Provide the [X, Y] coordinate of the cell's center where the given text is located.  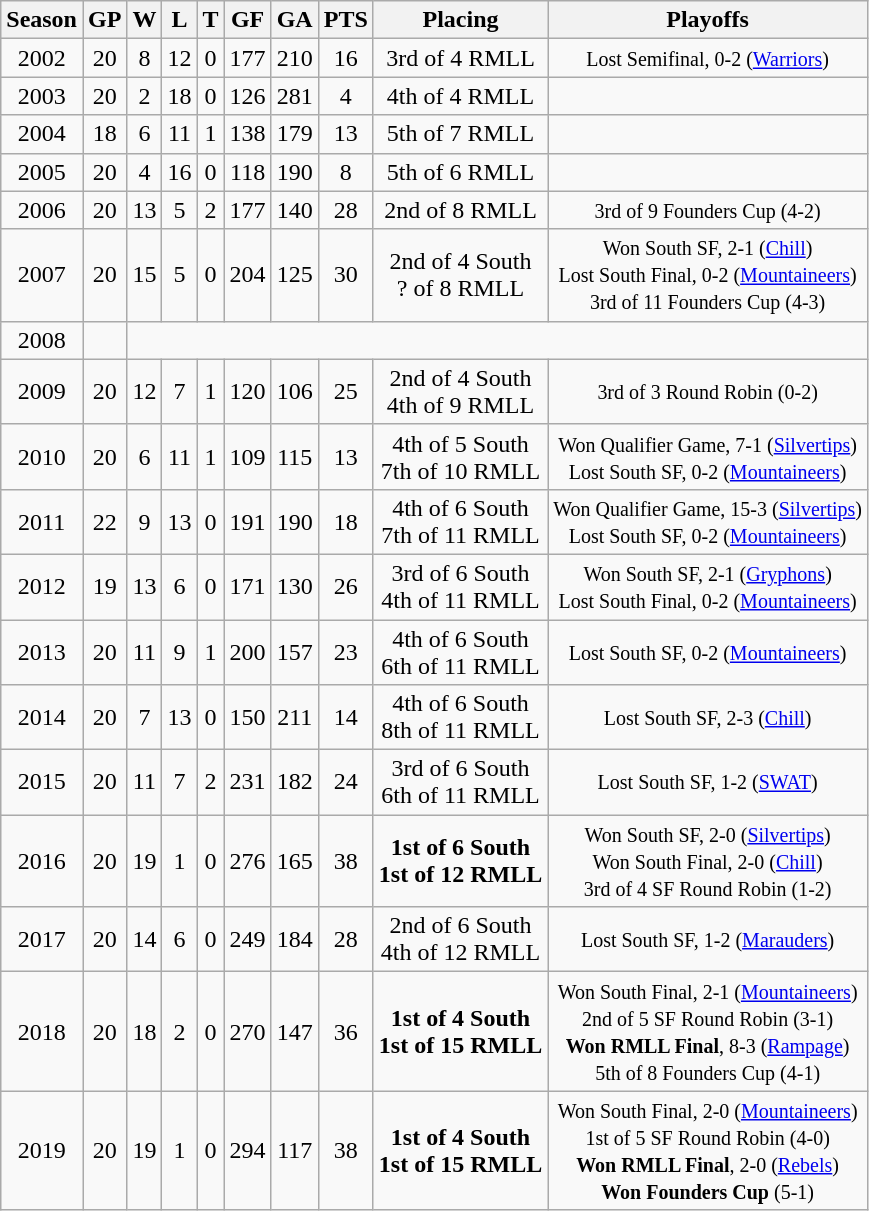
2006 [42, 210]
Won South SF, 2-1 (Gryphons)Lost South Final, 0-2 (Mountaineers) [708, 586]
1st of 6 South1st of 12 RMLL [460, 861]
Lost South SF, 2-3 (Chill) [708, 718]
2nd of 6 South4th of 12 RMLL [460, 940]
200 [248, 652]
140 [294, 210]
Lost Semifinal, 0-2 (Warriors) [708, 58]
157 [294, 652]
PTS [346, 20]
2nd of 4 South? of 8 RMLL [460, 275]
138 [248, 134]
30 [346, 275]
25 [346, 392]
36 [346, 1032]
5th of 7 RMLL [460, 134]
106 [294, 392]
15 [144, 275]
4th of 5 South7th of 10 RMLL [460, 456]
2nd of 4 South4th of 9 RMLL [460, 392]
2010 [42, 456]
2015 [42, 782]
126 [248, 96]
2009 [42, 392]
2013 [42, 652]
Won South Final, 2-0 (Mountaineers)1st of 5 SF Round Robin (4-0)Won RMLL Final, 2-0 (Rebels)Won Founders Cup (5-1) [708, 1150]
231 [248, 782]
GA [294, 20]
211 [294, 718]
210 [294, 58]
120 [248, 392]
165 [294, 861]
3rd of 9 Founders Cup (4-2) [708, 210]
117 [294, 1150]
2nd of 8 RMLL [460, 210]
Won South Final, 2-1 (Mountaineers)2nd of 5 SF Round Robin (3-1)Won RMLL Final, 8-3 (Rampage)5th of 8 Founders Cup (4-1) [708, 1032]
2012 [42, 586]
281 [294, 96]
Won Qualifier Game, 7-1 (Silvertips)Lost South SF, 0-2 (Mountaineers) [708, 456]
249 [248, 940]
4th of 6 South8th of 11 RMLL [460, 718]
26 [346, 586]
Lost South SF, 1-2 (Marauders) [708, 940]
GF [248, 20]
2018 [42, 1032]
Playoffs [708, 20]
4th of 6 South7th of 11 RMLL [460, 522]
Lost South SF, 0-2 (Mountaineers) [708, 652]
Won South SF, 2-0 (Silvertips)Won South Final, 2-0 (Chill)3rd of 4 SF Round Robin (1-2) [708, 861]
150 [248, 718]
Season [42, 20]
125 [294, 275]
4th of 4 RMLL [460, 96]
2008 [42, 340]
2019 [42, 1150]
294 [248, 1150]
2003 [42, 96]
Lost South SF, 1-2 (SWAT) [708, 782]
171 [248, 586]
184 [294, 940]
22 [104, 522]
4th of 6 South6th of 11 RMLL [460, 652]
118 [248, 172]
24 [346, 782]
2016 [42, 861]
179 [294, 134]
3rd of 6 South6th of 11 RMLL [460, 782]
3rd of 4 RMLL [460, 58]
3rd of 6 South4th of 11 RMLL [460, 586]
Won South SF, 2-1 (Chill)Lost South Final, 0-2 (Mountaineers)3rd of 11 Founders Cup (4-3) [708, 275]
W [144, 20]
T [210, 20]
GP [104, 20]
2004 [42, 134]
276 [248, 861]
115 [294, 456]
182 [294, 782]
147 [294, 1032]
109 [248, 456]
5th of 6 RMLL [460, 172]
L [180, 20]
Won Qualifier Game, 15-3 (Silvertips)Lost South SF, 0-2 (Mountaineers) [708, 522]
2014 [42, 718]
2005 [42, 172]
2017 [42, 940]
2002 [42, 58]
191 [248, 522]
23 [346, 652]
270 [248, 1032]
2007 [42, 275]
204 [248, 275]
Placing [460, 20]
2011 [42, 522]
3rd of 3 Round Robin (0-2) [708, 392]
130 [294, 586]
